Extract the [x, y] coordinate from the center of the cell holding the provided text.  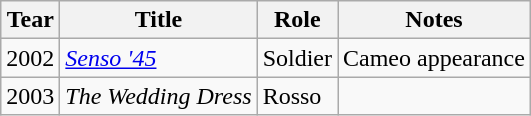
Tear [30, 20]
2003 [30, 96]
The Wedding Dress [158, 96]
Title [158, 20]
2002 [30, 58]
Role [297, 20]
Cameo appearance [434, 58]
Notes [434, 20]
Rosso [297, 96]
Senso '45 [158, 58]
Soldier [297, 58]
